Output the (x, y) coordinate of the center of the cell containing the given text.  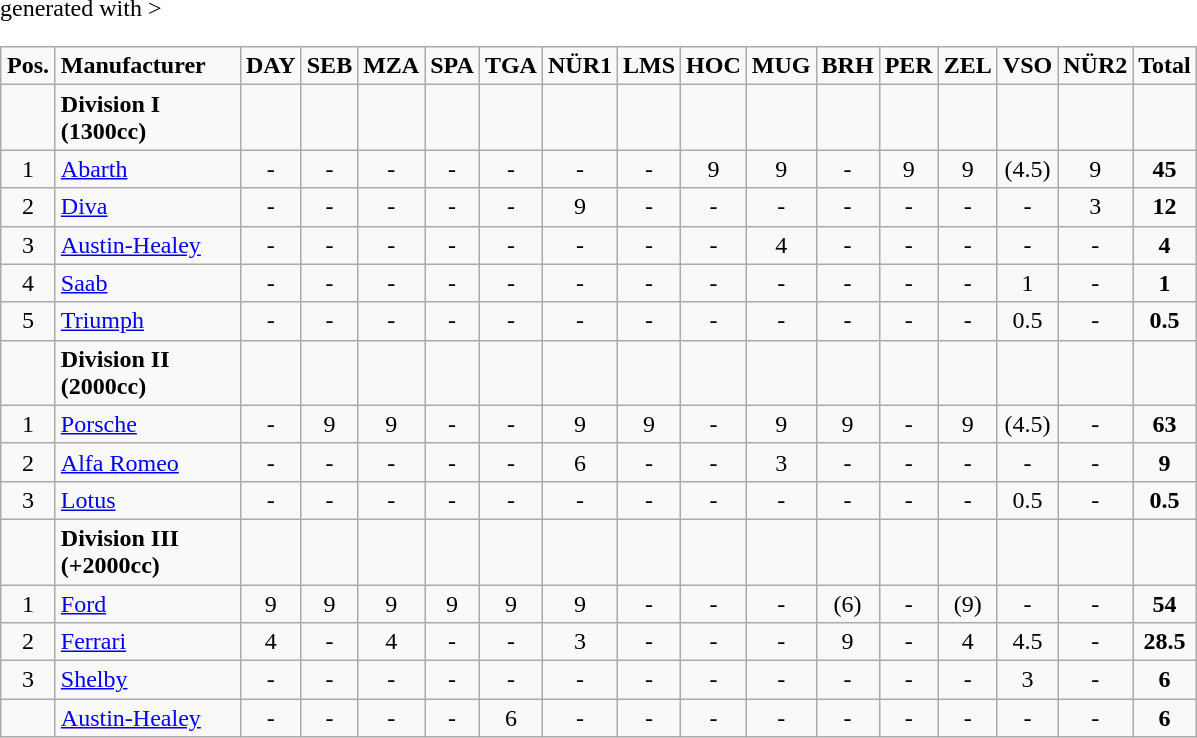
63 (1165, 424)
BRH (848, 66)
PER (908, 66)
Diva (148, 207)
ZEL (968, 66)
54 (1165, 603)
MUG (781, 66)
NÜR2 (1096, 66)
SEB (329, 66)
Porsche (148, 424)
4.5 (1027, 642)
LMS (650, 66)
Ferrari (148, 642)
DAY (270, 66)
MZA (392, 66)
(6) (848, 603)
TGA (510, 66)
(9) (968, 603)
45 (1165, 169)
Division I (1300cc) (148, 118)
Division III (+2000cc) (148, 552)
NÜR1 (580, 66)
5 (28, 321)
Pos. (28, 66)
Manufacturer (148, 66)
Lotus (148, 500)
Abarth (148, 169)
Triumph (148, 321)
HOC (714, 66)
Division II (2000cc) (148, 372)
28.5 (1165, 642)
Shelby (148, 680)
Saab (148, 283)
Alfa Romeo (148, 462)
Ford (148, 603)
12 (1165, 207)
Total (1165, 66)
SPA (452, 66)
VSO (1027, 66)
